From the cell containing the given text, extract its center point as (x, y) coordinate. 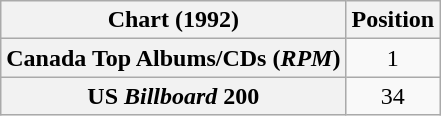
1 (393, 58)
Canada Top Albums/CDs (RPM) (174, 58)
Position (393, 20)
US Billboard 200 (174, 96)
34 (393, 96)
Chart (1992) (174, 20)
